Output the (x, y) coordinate of the center of the cell containing the given text.  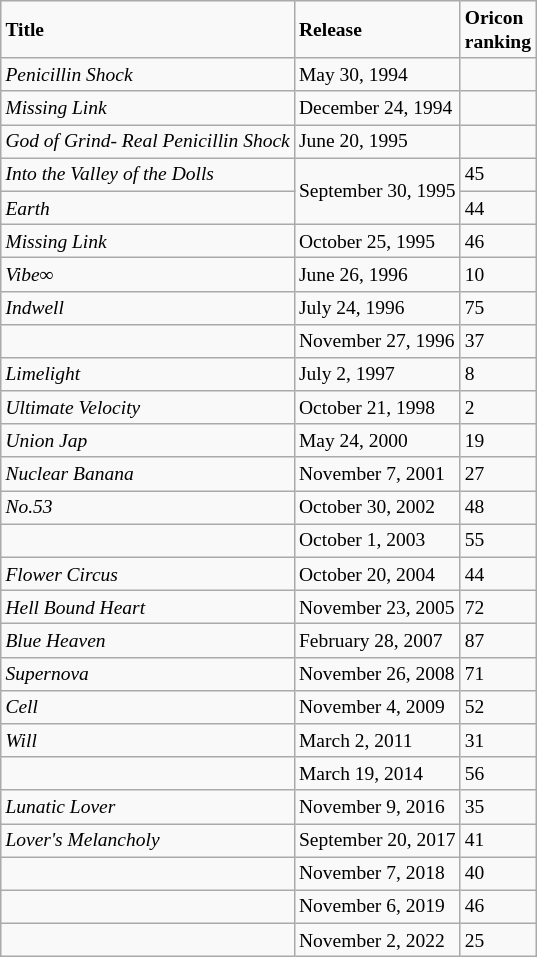
Cell (148, 706)
October 1, 2003 (377, 540)
Indwell (148, 308)
October 25, 1995 (377, 240)
Blue Heaven (148, 640)
75 (498, 308)
November 27, 1996 (377, 340)
June 26, 1996 (377, 274)
45 (498, 174)
God of Grind- Real Penicillin Shock (148, 142)
September 20, 2017 (377, 840)
Ultimate Velocity (148, 408)
27 (498, 474)
35 (498, 806)
No.53 (148, 508)
Limelight (148, 374)
55 (498, 540)
December 24, 1994 (377, 108)
56 (498, 774)
41 (498, 840)
July 24, 1996 (377, 308)
May 30, 1994 (377, 74)
Vibe∞ (148, 274)
Release (377, 30)
Lover's Melancholy (148, 840)
Flower Circus (148, 574)
July 2, 1997 (377, 374)
Into the Valley of the Dolls (148, 174)
37 (498, 340)
87 (498, 640)
52 (498, 706)
25 (498, 940)
40 (498, 874)
March 2, 2011 (377, 740)
November 6, 2019 (377, 906)
Oriconranking (498, 30)
October 21, 1998 (377, 408)
November 23, 2005 (377, 608)
2 (498, 408)
October 20, 2004 (377, 574)
Will (148, 740)
10 (498, 274)
19 (498, 440)
Lunatic Lover (148, 806)
8 (498, 374)
Earth (148, 208)
May 24, 2000 (377, 440)
November 9, 2016 (377, 806)
Union Jap (148, 440)
Hell Bound Heart (148, 608)
November 4, 2009 (377, 706)
Penicillin Shock (148, 74)
November 7, 2001 (377, 474)
June 20, 1995 (377, 142)
Nuclear Banana (148, 474)
February 28, 2007 (377, 640)
Supernova (148, 674)
November 2, 2022 (377, 940)
March 19, 2014 (377, 774)
October 30, 2002 (377, 508)
72 (498, 608)
71 (498, 674)
48 (498, 508)
November 7, 2018 (377, 874)
31 (498, 740)
September 30, 1995 (377, 192)
November 26, 2008 (377, 674)
Title (148, 30)
